Locate the cell with the specified text and output its (X, Y) center coordinate. 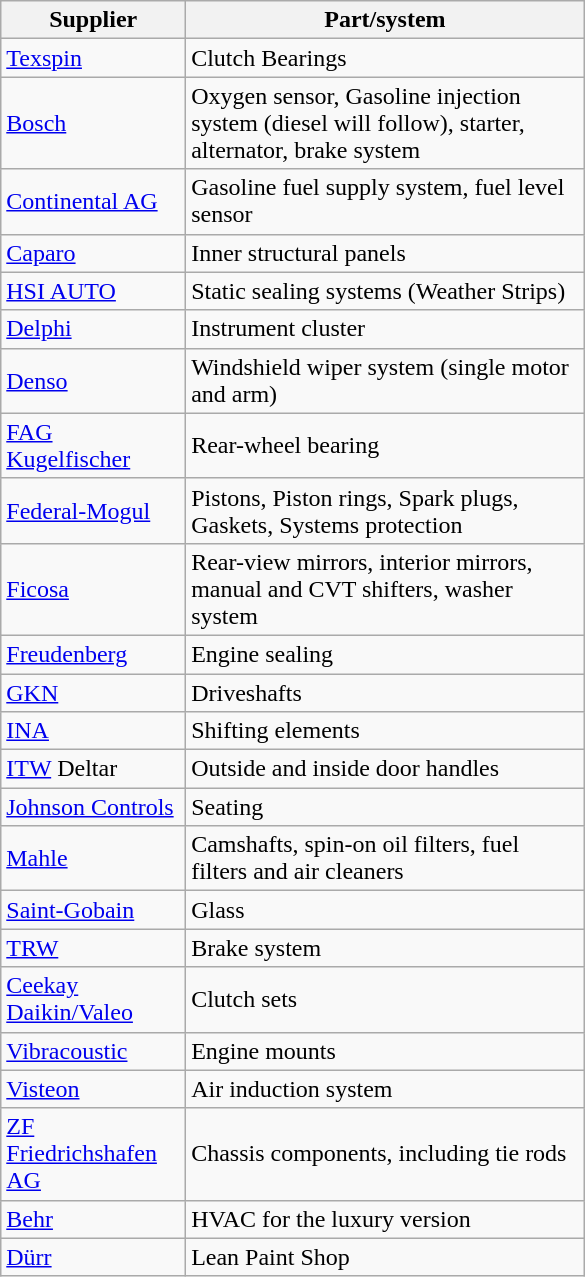
Denso (94, 380)
FAG Kugelfischer (94, 446)
Engine mounts (386, 1051)
Instrument cluster (386, 329)
Freudenberg (94, 654)
Driveshafts (386, 693)
Rear-view mirrors, interior mirrors, manual and CVT shifters, washer system (386, 589)
Pistons, Piston rings, Spark plugs, Gaskets, Systems protection (386, 510)
Saint-Gobain (94, 910)
Clutch Bearings (386, 58)
Bosch (94, 123)
Ceekay Daikin/Valeo (94, 1000)
Continental AG (94, 202)
Caparo (94, 253)
Inner structural panels (386, 253)
Air induction system (386, 1089)
Texspin (94, 58)
Rear-wheel bearing (386, 446)
Camshafts, spin-on oil filters, fuel filters and air cleaners (386, 858)
Mahle (94, 858)
ITW Deltar (94, 769)
Ficosa (94, 589)
Engine sealing (386, 654)
Static sealing systems (Weather Strips) (386, 291)
Windshield wiper system (single motor and arm) (386, 380)
GKN (94, 693)
Vibracoustic (94, 1051)
TRW (94, 948)
Chassis components, including tie rods (386, 1154)
Oxygen sensor, Gasoline injection system (diesel will follow), starter, alternator, brake system (386, 123)
Supplier (94, 20)
ZF Friedrichshafen AG (94, 1154)
Delphi (94, 329)
HSI AUTO (94, 291)
Brake system (386, 948)
Seating (386, 807)
Johnson Controls (94, 807)
Federal-Mogul (94, 510)
Part/system (386, 20)
HVAC for the luxury version (386, 1219)
Shifting elements (386, 731)
Clutch sets (386, 1000)
Outside and inside door handles (386, 769)
Glass (386, 910)
Visteon (94, 1089)
Gasoline fuel supply system, fuel level sensor (386, 202)
INA (94, 731)
Behr (94, 1219)
Lean Paint Shop (386, 1257)
Dürr (94, 1257)
